Locate the cell with the specified text and output its (x, y) center coordinate. 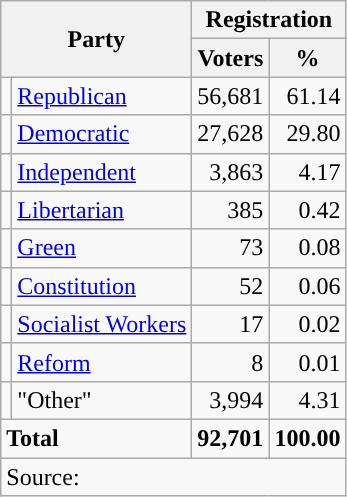
Constitution (102, 286)
8 (230, 362)
27,628 (230, 134)
0.08 (308, 248)
52 (230, 286)
Registration (269, 20)
385 (230, 210)
Libertarian (102, 210)
Republican (102, 96)
Total (96, 438)
0.02 (308, 324)
0.06 (308, 286)
100.00 (308, 438)
0.01 (308, 362)
92,701 (230, 438)
4.17 (308, 172)
3,863 (230, 172)
Democratic (102, 134)
29.80 (308, 134)
4.31 (308, 400)
73 (230, 248)
% (308, 58)
3,994 (230, 400)
Independent (102, 172)
Green (102, 248)
0.42 (308, 210)
Party (96, 39)
61.14 (308, 96)
Reform (102, 362)
Socialist Workers (102, 324)
17 (230, 324)
Source: (174, 477)
56,681 (230, 96)
"Other" (102, 400)
Voters (230, 58)
